Return [X, Y] of the center of cell containing provided text 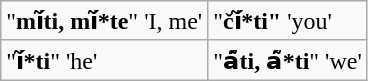
"čí̃*ti" 'you' [288, 21]
"á̃ti, á̃*ti" 'we' [288, 60]
"í̃*ti" 'he' [104, 60]
"mí̃ti, mí̃*te" 'I, me' [104, 21]
